For the text-containing cell, return its midpoint in (x, y) coordinate format. 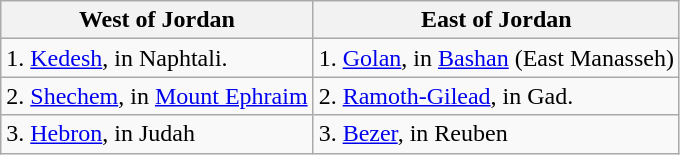
3. Hebron, in Judah (157, 134)
3. Bezer, in Reuben (496, 134)
2. Ramoth-Gilead, in Gad. (496, 96)
East of Jordan (496, 20)
1. Kedesh, in Naphtali. (157, 58)
1. Golan, in Bashan (East Manasseh) (496, 58)
West of Jordan (157, 20)
2. Shechem, in Mount Ephraim (157, 96)
